Pinpoint the cell where the given text exists, returning its (x, y) midpoint coordinate. 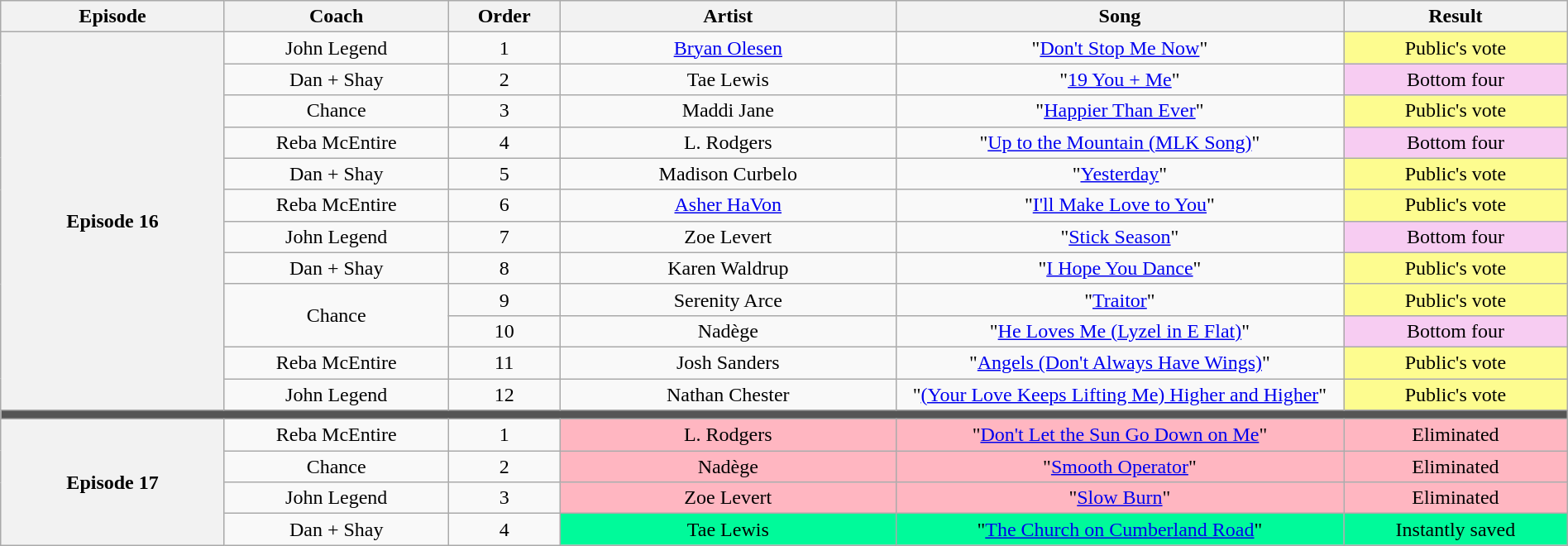
"I'll Make Love to You" (1120, 205)
Order (504, 17)
8 (504, 268)
Maddi Jane (728, 111)
"Up to the Mountain (MLK Song)" (1120, 142)
"Stick Season" (1120, 237)
5 (504, 174)
"(Your Love Keeps Lifting Me) Higher and Higher" (1120, 395)
Josh Sanders (728, 362)
"Slow Burn" (1120, 498)
Episode 16 (112, 222)
"Yesterday" (1120, 174)
"Happier Than Ever" (1120, 111)
Asher HaVon (728, 205)
Episode 17 (112, 482)
10 (504, 331)
11 (504, 362)
Serenity Arce (728, 299)
"Don't Let the Sun Go Down on Me" (1120, 435)
"The Church on Cumberland Road" (1120, 529)
Coach (336, 17)
"Traitor" (1120, 299)
Song (1120, 17)
"I Hope You Dance" (1120, 268)
6 (504, 205)
"He Loves Me (Lyzel in E Flat)" (1120, 331)
Madison Curbelo (728, 174)
"19 You + Me" (1120, 79)
Karen Waldrup (728, 268)
Episode (112, 17)
"Smooth Operator" (1120, 467)
Artist (728, 17)
7 (504, 237)
Instantly saved (1456, 529)
9 (504, 299)
Bryan Olesen (728, 48)
Nathan Chester (728, 395)
"Don't Stop Me Now" (1120, 48)
12 (504, 395)
"Angels (Don't Always Have Wings)" (1120, 362)
Result (1456, 17)
